Output the [X, Y] coordinate of the center of the cell containing the given text.  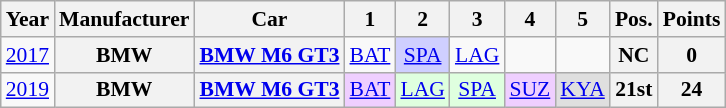
NC [634, 55]
5 [582, 19]
3 [477, 19]
Manufacturer [124, 19]
1 [370, 19]
4 [530, 19]
Car [269, 19]
Pos. [634, 19]
KYA [582, 90]
Year [28, 19]
21st [634, 90]
24 [692, 90]
Points [692, 19]
SUZ [530, 90]
2019 [28, 90]
0 [692, 55]
2017 [28, 55]
2 [422, 19]
